From the cell containing the given text, extract its center point as (x, y) coordinate. 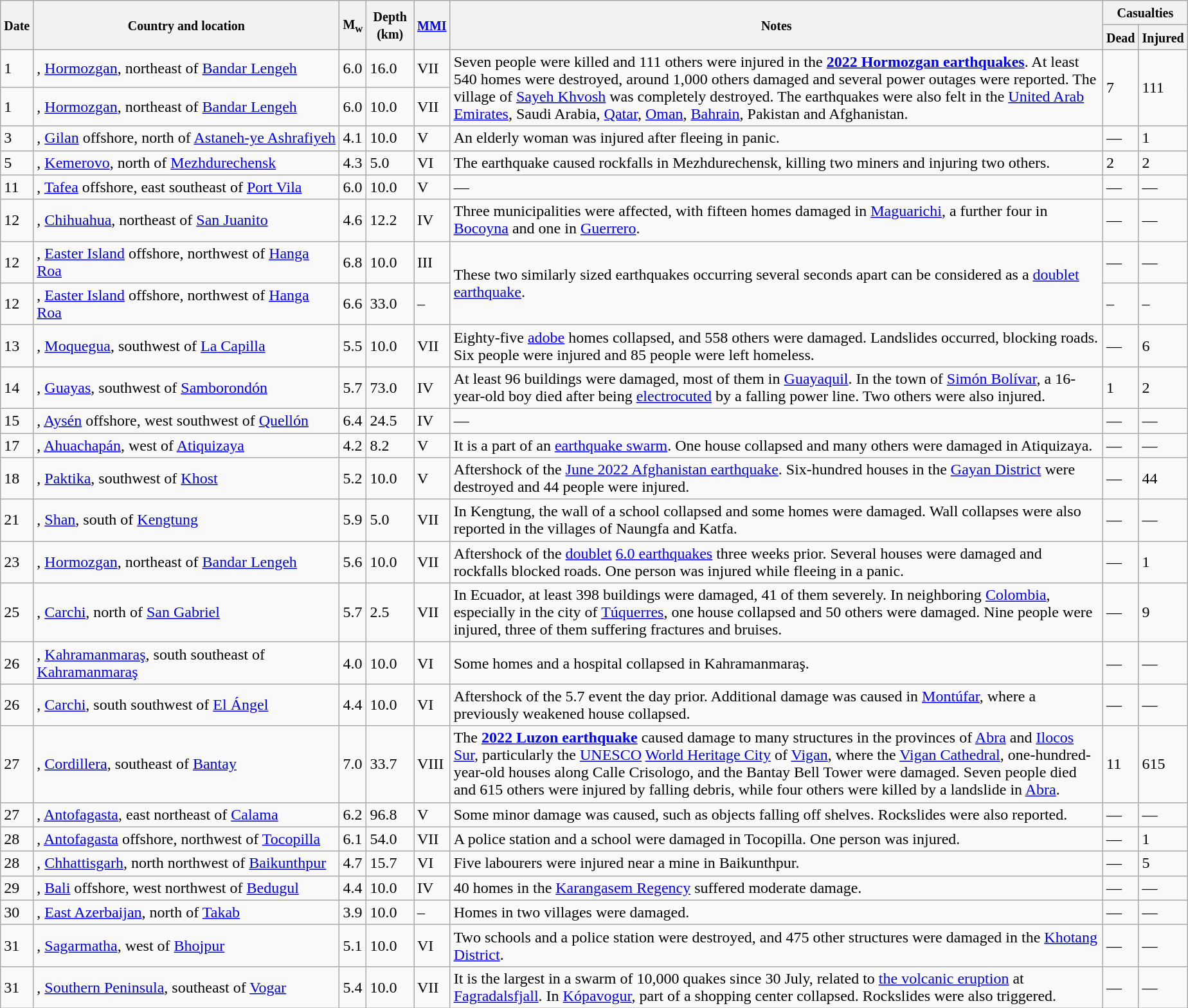
, Paktika, southwest of Khost (186, 478)
615 (1163, 764)
4.3 (353, 163)
Three municipalities were affected, with fifteen homes damaged in Maguarichi, a further four in Bocoyna and one in Guerrero. (777, 220)
, Tafea offshore, east southeast of Port Vila (186, 187)
An elderly woman was injured after fleeing in panic. (777, 138)
In Kengtung, the wall of a school collapsed and some homes were damaged. Wall collapses were also reported in the villages of Naungfa and Katfa. (777, 521)
14 (17, 387)
Mw (353, 25)
3.9 (353, 912)
, Sagarmatha, west of Bhojpur (186, 945)
, Shan, south of Kengtung (186, 521)
5.2 (353, 478)
12.2 (390, 220)
4.6 (353, 220)
15 (17, 420)
, Gilan offshore, north of Astaneh-ye Ashrafiyeh (186, 138)
4.1 (353, 138)
6.2 (353, 815)
, Chihuahua, northeast of San Juanito (186, 220)
9 (1163, 613)
Aftershock of the June 2022 Afghanistan earthquake. Six-hundred houses in the Gayan District were destroyed and 44 people were injured. (777, 478)
Date (17, 25)
4.7 (353, 863)
44 (1163, 478)
6.1 (353, 839)
Dead (1120, 37)
13 (17, 346)
Country and location (186, 25)
, Antofagasta offshore, northwest of Tocopilla (186, 839)
, Carchi, south southwest of El Ángel (186, 705)
Two schools and a police station were destroyed, and 475 other structures were damaged in the Khotang District. (777, 945)
24.5 (390, 420)
23 (17, 562)
21 (17, 521)
4.0 (353, 663)
8.2 (390, 446)
, Southern Peninsula, southeast of Vogar (186, 987)
Injured (1163, 37)
, Aysén offshore, west southwest of Quellón (186, 420)
It is a part of an earthquake swarm. One house collapsed and many others were damaged in Atiquizaya. (777, 446)
6.8 (353, 262)
Casualties (1145, 13)
III (432, 262)
16.0 (390, 69)
111 (1163, 87)
40 homes in the Karangasem Regency suffered moderate damage. (777, 888)
7.0 (353, 764)
18 (17, 478)
, Ahuachapán, west of Atiquizaya (186, 446)
VIII (432, 764)
5.1 (353, 945)
5.9 (353, 521)
96.8 (390, 815)
5.5 (353, 346)
15.7 (390, 863)
A police station and a school were damaged in Tocopilla. One person was injured. (777, 839)
, Cordillera, southeast of Bantay (186, 764)
, Bali offshore, west northwest of Bedugul (186, 888)
6.6 (353, 303)
6 (1163, 346)
, Kemerovo, north of Mezhdurechensk (186, 163)
The earthquake caused rockfalls in Mezhdurechensk, killing two miners and injuring two others. (777, 163)
7 (1120, 87)
, East Azerbaijan, north of Takab (186, 912)
6.4 (353, 420)
, Chhattisgarh, north northwest of Baikunthpur (186, 863)
4.2 (353, 446)
MMI (432, 25)
73.0 (390, 387)
Depth (km) (390, 25)
25 (17, 613)
These two similarly sized earthquakes occurring several seconds apart can be considered as a doublet earthquake. (777, 283)
30 (17, 912)
33.0 (390, 303)
, Antofagasta, east northeast of Calama (186, 815)
Aftershock of the 5.7 event the day prior. Additional damage was caused in Montúfar, where a previously weakened house collapsed. (777, 705)
Notes (777, 25)
29 (17, 888)
Some minor damage was caused, such as objects falling off shelves. Rockslides were also reported. (777, 815)
Homes in two villages were damaged. (777, 912)
Five labourers were injured near a mine in Baikunthpur. (777, 863)
17 (17, 446)
Some homes and a hospital collapsed in Kahramanmaraş. (777, 663)
5.4 (353, 987)
, Kahramanmaraş, south southeast of Kahramanmaraş (186, 663)
, Carchi, north of San Gabriel (186, 613)
2.5 (390, 613)
54.0 (390, 839)
33.7 (390, 764)
5.6 (353, 562)
3 (17, 138)
, Guayas, southwest of Samborondón (186, 387)
, Moquegua, southwest of La Capilla (186, 346)
